From the cell containing the given text, extract its center point as [X, Y] coordinate. 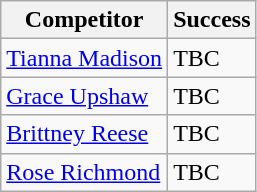
Rose Richmond [84, 172]
Success [212, 20]
Grace Upshaw [84, 96]
Competitor [84, 20]
Tianna Madison [84, 58]
Brittney Reese [84, 134]
